Determine the [X, Y] coordinate at the center of the cell enclosing the given text.  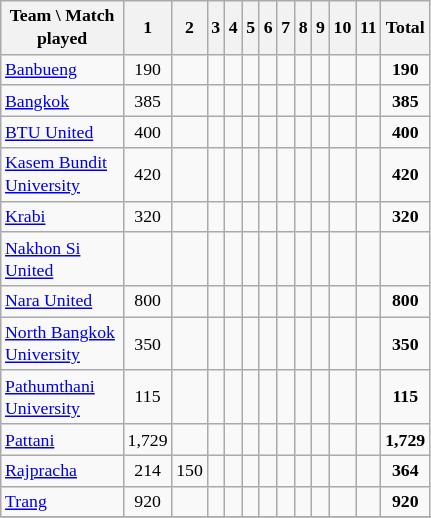
10 [342, 28]
North Bangkok University [62, 344]
150 [190, 470]
6 [268, 28]
5 [250, 28]
4 [234, 28]
Pattani [62, 440]
11 [368, 28]
Team \ Match played [62, 28]
2 [190, 28]
Rajpracha [62, 470]
Total [406, 28]
Trang [62, 502]
Banbueng [62, 70]
8 [302, 28]
Nara United [62, 302]
7 [286, 28]
364 [406, 470]
Bangkok [62, 100]
BTU United [62, 132]
Krabi [62, 216]
1 [148, 28]
Nakhon Si United [62, 259]
Kasem Bundit University [62, 174]
214 [148, 470]
3 [216, 28]
Pathumthani University [62, 397]
9 [320, 28]
